Identify which cell holds the provided text, then report its [x, y] central coordinate. 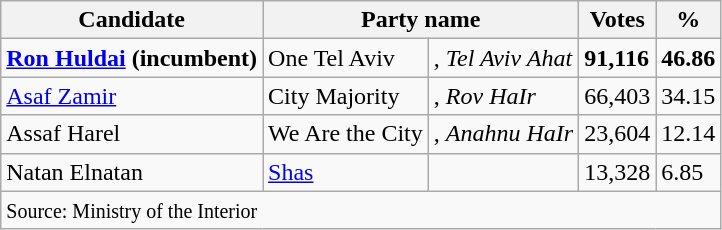
91,116 [618, 58]
46.86 [688, 58]
Ron Huldai (incumbent) [132, 58]
13,328 [618, 172]
66,403 [618, 96]
Shas [346, 172]
34.15 [688, 96]
Assaf Harel [132, 134]
, Rov HaIr [503, 96]
We Are the City [346, 134]
6.85 [688, 172]
Natan Elnatan [132, 172]
Source: Ministry of the Interior [361, 210]
, Tel Aviv Ahat [503, 58]
12.14 [688, 134]
Asaf Zamir [132, 96]
, Anahnu HaIr [503, 134]
% [688, 20]
Votes [618, 20]
One Tel Aviv [346, 58]
23,604 [618, 134]
Candidate [132, 20]
City Majority [346, 96]
Party name [421, 20]
